Capture the cell that displays the provided text and extract its (X, Y) central coordinate. 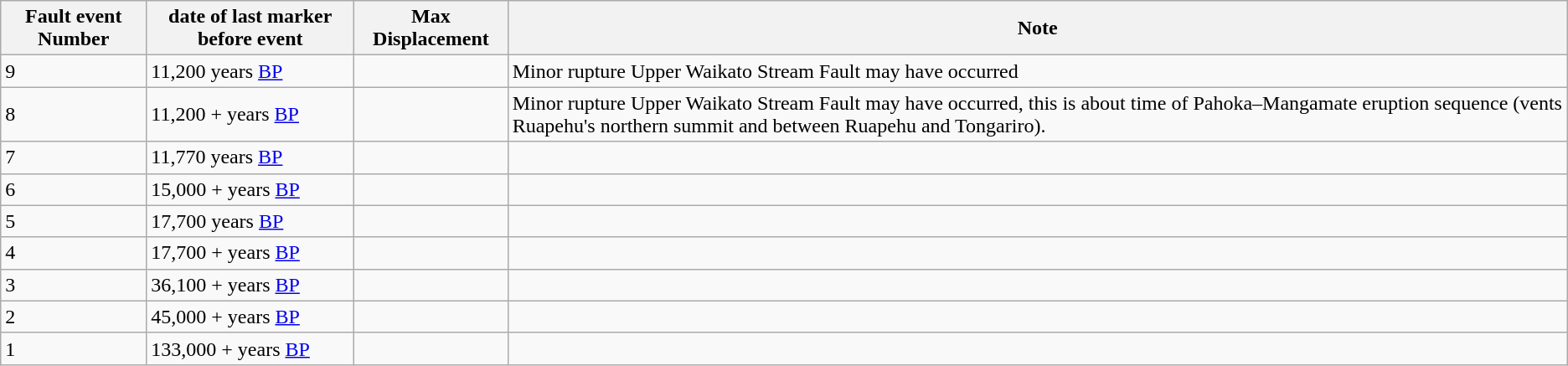
5 (74, 221)
date of last marker before event (250, 28)
Max Displacement (431, 28)
7 (74, 157)
Minor rupture Upper Waikato Stream Fault may have occurred (1037, 71)
11,200 + years BP (250, 114)
36,100 + years BP (250, 285)
11,200 years BP (250, 71)
1 (74, 348)
133,000 + years BP (250, 348)
Note (1037, 28)
15,000 + years BP (250, 189)
3 (74, 285)
Fault event Number (74, 28)
8 (74, 114)
11,770 years BP (250, 157)
17,700 + years BP (250, 253)
9 (74, 71)
6 (74, 189)
2 (74, 317)
17,700 years BP (250, 221)
45,000 + years BP (250, 317)
4 (74, 253)
